From the cell containing the given text, extract its center point as [x, y] coordinate. 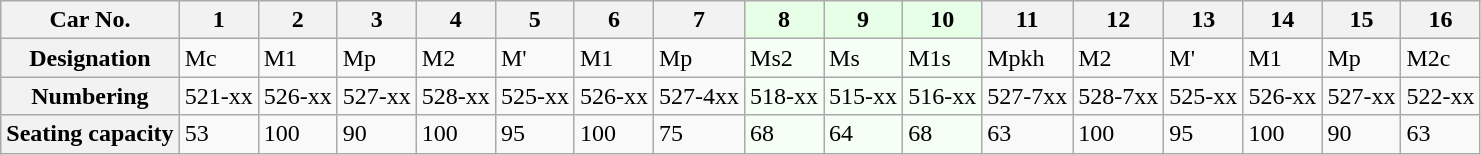
528-7xx [1118, 96]
M2c [1440, 58]
Ms [864, 58]
13 [1204, 20]
4 [456, 20]
516-xx [942, 96]
Car No. [90, 20]
15 [1362, 20]
8 [784, 20]
7 [698, 20]
3 [376, 20]
M1s [942, 58]
10 [942, 20]
522-xx [1440, 96]
64 [864, 134]
Designation [90, 58]
9 [864, 20]
75 [698, 134]
12 [1118, 20]
527-7xx [1028, 96]
521-xx [218, 96]
16 [1440, 20]
5 [534, 20]
527-4xx [698, 96]
1 [218, 20]
518-xx [784, 96]
6 [614, 20]
11 [1028, 20]
515-xx [864, 96]
Mpkh [1028, 58]
Mc [218, 58]
2 [298, 20]
528-xx [456, 96]
Ms2 [784, 58]
14 [1282, 20]
53 [218, 134]
Numbering [90, 96]
Seating capacity [90, 134]
